Pinpoint the cell where the given text exists, returning its [x, y] midpoint coordinate. 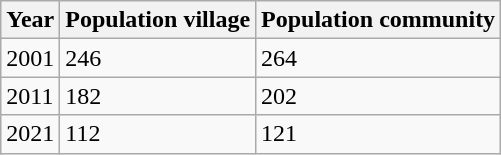
121 [378, 134]
2021 [30, 134]
202 [378, 96]
2001 [30, 58]
264 [378, 58]
Year [30, 20]
182 [158, 96]
Population community [378, 20]
Population village [158, 20]
246 [158, 58]
112 [158, 134]
2011 [30, 96]
